Determine the [x, y] coordinate at the center of the cell enclosing the given text.  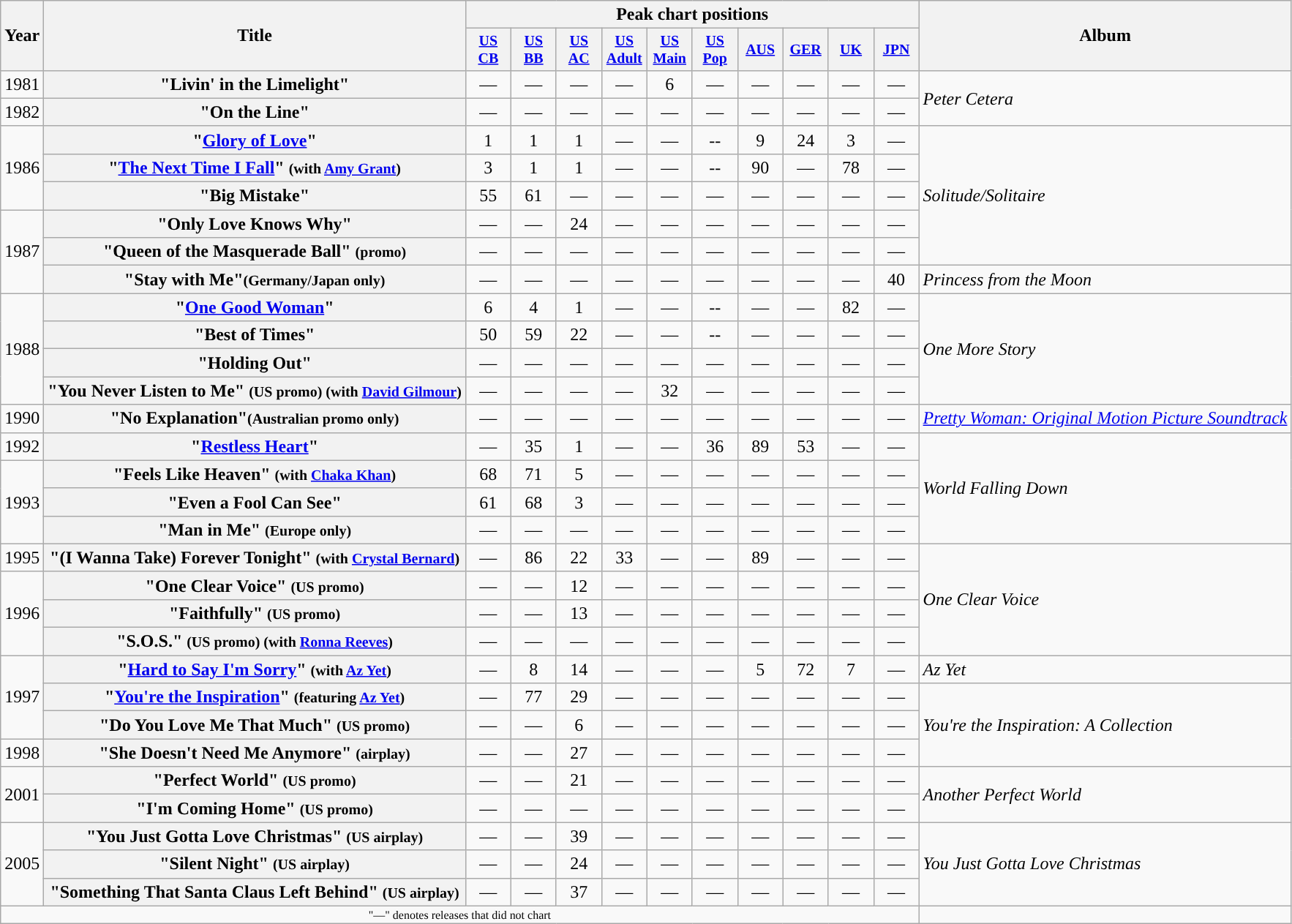
21 [579, 781]
JPN [896, 50]
"Something That Santa Claus Left Behind" (US airplay) [255, 892]
World Falling Down [1105, 488]
1992 [22, 446]
1987 [22, 252]
US BB [533, 50]
Az Yet [1105, 669]
"The Next Time I Fall" (with Amy Grant) [255, 168]
1995 [22, 557]
7 [851, 669]
12 [579, 585]
27 [579, 753]
One More Story [1105, 349]
13 [579, 613]
"Livin' in the Limelight" [255, 84]
Year [22, 36]
"One Clear Voice" (US promo) [255, 585]
US Main [669, 50]
78 [851, 168]
55 [488, 196]
UK [851, 50]
"Hard to Say I'm Sorry" (with Az Yet) [255, 669]
40 [896, 279]
1981 [22, 84]
59 [533, 335]
Princess from the Moon [1105, 279]
"S.O.S." (US promo) (with Ronna Reeves) [255, 642]
90 [760, 168]
72 [805, 669]
"Best of Times" [255, 335]
"Restless Heart" [255, 446]
You Just Gotta Love Christmas [1105, 864]
"Holding Out" [255, 363]
"On the Line" [255, 112]
35 [533, 446]
29 [579, 697]
"Faithfully" (US promo) [255, 613]
Peak chart positions [692, 15]
50 [488, 335]
1997 [22, 697]
"Perfect World" (US promo) [255, 781]
"No Explanation"(Australian promo only) [255, 418]
"Do You Love Me That Much" (US promo) [255, 725]
Album [1105, 36]
1993 [22, 502]
"Feels Like Heaven" (with Chaka Khan) [255, 474]
82 [851, 307]
"Queen of the Masquerade Ball" (promo) [255, 252]
"Silent Night" (US airplay) [255, 864]
"Glory of Love" [255, 140]
4 [533, 307]
"Stay with Me"(Germany/Japan only) [255, 279]
2005 [22, 864]
1998 [22, 753]
"One Good Woman" [255, 307]
GER [805, 50]
Pretty Woman: Original Motion Picture Soundtrack [1105, 418]
86 [533, 557]
2001 [22, 795]
"You Just Gotta Love Christmas" (US airplay) [255, 836]
"(I Wanna Take) Forever Tonight" (with Crystal Bernard) [255, 557]
US AC [579, 50]
US Adult [624, 50]
71 [533, 474]
36 [715, 446]
US CB [488, 50]
1988 [22, 349]
"I'm Coming Home" (US promo) [255, 808]
One Clear Voice [1105, 599]
"You're the Inspiration" (featuring Az Yet) [255, 697]
Title [255, 36]
"Man in Me" (Europe only) [255, 530]
77 [533, 697]
9 [760, 140]
32 [669, 391]
53 [805, 446]
US Pop [715, 50]
"Even a Fool Can See" [255, 502]
"Only Love Knows Why" [255, 224]
37 [579, 892]
"You Never Listen to Me" (US promo) (with David Gilmour) [255, 391]
"—" denotes releases that did not chart [459, 914]
8 [533, 669]
1982 [22, 112]
You're the Inspiration: A Collection [1105, 725]
Another Perfect World [1105, 795]
AUS [760, 50]
1986 [22, 168]
"Big Mistake" [255, 196]
"She Doesn't Need Me Anymore" (airplay) [255, 753]
14 [579, 669]
1996 [22, 613]
Peter Cetera [1105, 98]
1990 [22, 418]
33 [624, 557]
Solitude/Solitaire [1105, 195]
39 [579, 836]
